Scan for the cell matching the given text and deliver its (X, Y) coordinate at center. 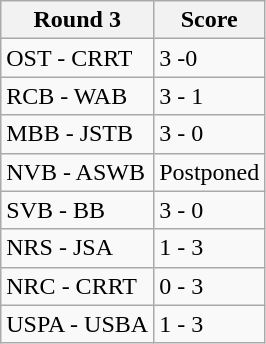
MBB - JSTB (78, 134)
3 -0 (210, 58)
Postponed (210, 172)
USPA - USBA (78, 324)
Round 3 (78, 20)
SVB - BB (78, 210)
OST - CRRT (78, 58)
NRS - JSA (78, 248)
RCB - WAB (78, 96)
NVB - ASWB (78, 172)
NRC - CRRT (78, 286)
0 - 3 (210, 286)
Score (210, 20)
3 - 1 (210, 96)
